Find where the given text appears and provide that cell's center as (X, Y) coordinate. 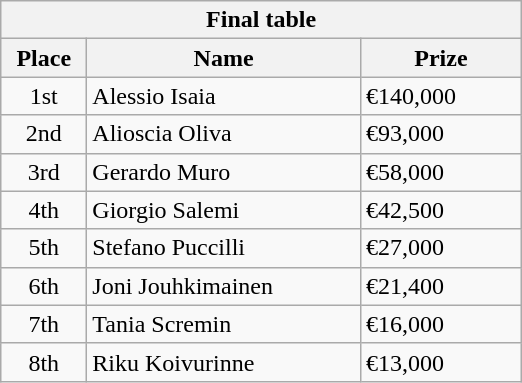
Gerardo Muro (224, 172)
€13,000 (440, 362)
1st (44, 96)
Joni Jouhkimainen (224, 286)
Place (44, 58)
€140,000 (440, 96)
8th (44, 362)
4th (44, 210)
7th (44, 324)
€27,000 (440, 248)
6th (44, 286)
Riku Koivurinne (224, 362)
5th (44, 248)
€93,000 (440, 134)
€42,500 (440, 210)
3rd (44, 172)
€16,000 (440, 324)
€21,400 (440, 286)
Prize (440, 58)
Tania Scremin (224, 324)
Giorgio Salemi (224, 210)
Stefano Puccilli (224, 248)
Alioscia Oliva (224, 134)
Alessio Isaia (224, 96)
Name (224, 58)
€58,000 (440, 172)
2nd (44, 134)
Final table (262, 20)
